From the cell containing the given text, extract its center point as [x, y] coordinate. 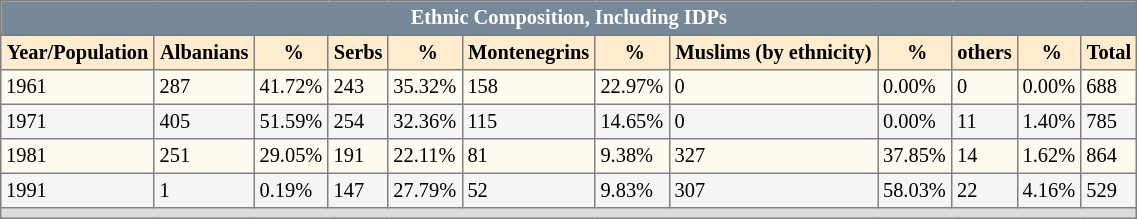
Albanians [204, 52]
22 [984, 190]
191 [358, 156]
9.38% [632, 156]
Montenegrins [528, 52]
785 [1109, 121]
22.97% [632, 87]
29.05% [291, 156]
others [984, 52]
1971 [78, 121]
Muslims (by ethnicity) [773, 52]
81 [528, 156]
1991 [78, 190]
32.36% [425, 121]
1961 [78, 87]
327 [773, 156]
1.62% [1049, 156]
0.19% [291, 190]
307 [773, 190]
52 [528, 190]
287 [204, 87]
529 [1109, 190]
864 [1109, 156]
11 [984, 121]
4.16% [1049, 190]
14 [984, 156]
1 [204, 190]
1981 [78, 156]
Serbs [358, 52]
14.65% [632, 121]
115 [528, 121]
Ethnic Composition, Including IDPs [569, 18]
147 [358, 190]
254 [358, 121]
51.59% [291, 121]
1.40% [1049, 121]
27.79% [425, 190]
405 [204, 121]
58.03% [915, 190]
688 [1109, 87]
37.85% [915, 156]
Year/Population [78, 52]
251 [204, 156]
41.72% [291, 87]
243 [358, 87]
35.32% [425, 87]
Total [1109, 52]
22.11% [425, 156]
158 [528, 87]
9.83% [632, 190]
